Scan for the cell matching the given text and deliver its [X, Y] coordinate at center. 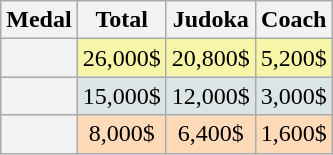
Judoka [210, 20]
15,000$ [122, 96]
Coach [294, 20]
12,000$ [210, 96]
8,000$ [122, 134]
5,200$ [294, 58]
3,000$ [294, 96]
26,000$ [122, 58]
1,600$ [294, 134]
6,400$ [210, 134]
20,800$ [210, 58]
Medal [39, 20]
Total [122, 20]
